For the text-containing cell, return its midpoint in [x, y] coordinate format. 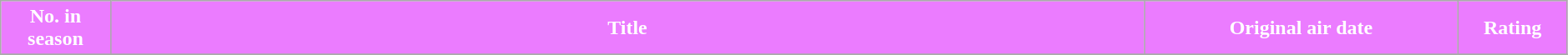
Original air date [1302, 28]
Title [627, 28]
Rating [1512, 28]
No. inseason [55, 28]
